Extract the (X, Y) coordinate from the center of the cell holding the provided text.  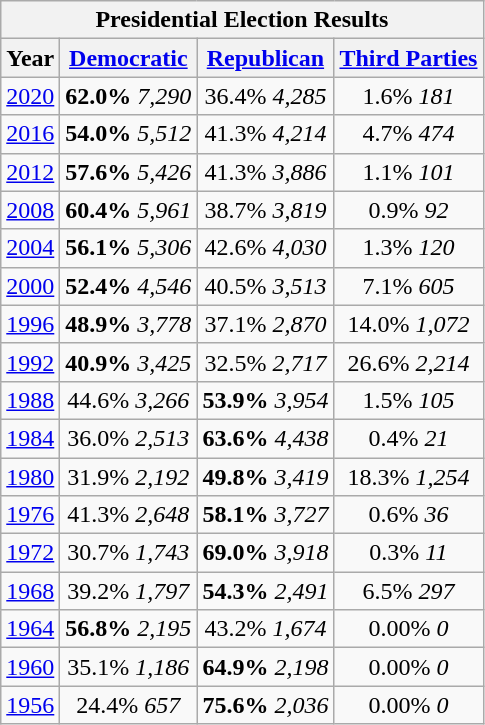
38.7% 3,819 (266, 210)
1972 (30, 553)
64.9% 2,198 (266, 667)
40.5% 3,513 (266, 286)
4.7% 474 (408, 134)
69.0% 3,918 (266, 553)
48.9% 3,778 (128, 324)
52.4% 4,546 (128, 286)
41.3% 2,648 (128, 515)
43.2% 1,674 (266, 629)
1960 (30, 667)
2004 (30, 248)
1992 (30, 362)
1.3% 120 (408, 248)
53.9% 3,954 (266, 400)
Republican (266, 58)
57.6% 5,426 (128, 172)
49.8% 3,419 (266, 477)
1996 (30, 324)
56.8% 2,195 (128, 629)
Year (30, 58)
2000 (30, 286)
2012 (30, 172)
2016 (30, 134)
1988 (30, 400)
14.0% 1,072 (408, 324)
0.4% 21 (408, 438)
0.9% 92 (408, 210)
60.4% 5,961 (128, 210)
Democratic (128, 58)
41.3% 4,214 (266, 134)
44.6% 3,266 (128, 400)
36.4% 4,285 (266, 96)
1980 (30, 477)
30.7% 1,743 (128, 553)
1956 (30, 705)
Third Parties (408, 58)
Presidential Election Results (242, 20)
0.6% 36 (408, 515)
32.5% 2,717 (266, 362)
2020 (30, 96)
31.9% 2,192 (128, 477)
1964 (30, 629)
6.5% 297 (408, 591)
58.1% 3,727 (266, 515)
0.3% 11 (408, 553)
75.6% 2,036 (266, 705)
41.3% 3,886 (266, 172)
35.1% 1,186 (128, 667)
39.2% 1,797 (128, 591)
2008 (30, 210)
1.5% 105 (408, 400)
26.6% 2,214 (408, 362)
7.1% 605 (408, 286)
42.6% 4,030 (266, 248)
1984 (30, 438)
1.6% 181 (408, 96)
37.1% 2,870 (266, 324)
62.0% 7,290 (128, 96)
1976 (30, 515)
18.3% 1,254 (408, 477)
1968 (30, 591)
40.9% 3,425 (128, 362)
24.4% 657 (128, 705)
54.3% 2,491 (266, 591)
1.1% 101 (408, 172)
63.6% 4,438 (266, 438)
54.0% 5,512 (128, 134)
36.0% 2,513 (128, 438)
56.1% 5,306 (128, 248)
